From the cell containing the given text, extract its center point as [X, Y] coordinate. 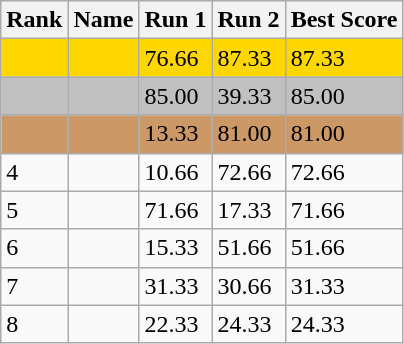
8 [34, 324]
76.66 [176, 58]
30.66 [248, 286]
22.33 [176, 324]
17.33 [248, 210]
Rank [34, 20]
Run 2 [248, 20]
4 [34, 172]
5 [34, 210]
Best Score [344, 20]
Run 1 [176, 20]
Name [104, 20]
15.33 [176, 248]
39.33 [248, 96]
6 [34, 248]
7 [34, 286]
13.33 [176, 134]
10.66 [176, 172]
